Search for the cell housing the specified text and yield its (X, Y) center coordinate. 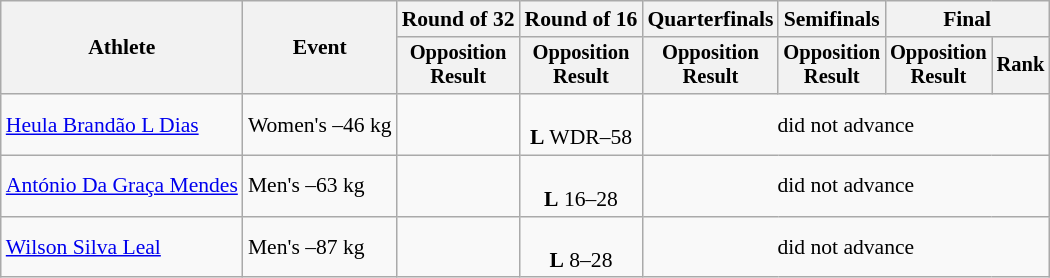
Women's –46 kg (320, 124)
Heula Brandão L Dias (122, 124)
Wilson Silva Leal (122, 248)
Men's –87 kg (320, 248)
Final (967, 19)
António Da Graça Mendes (122, 186)
Semifinals (832, 19)
L WDR–58 (582, 124)
Athlete (122, 48)
Men's –63 kg (320, 186)
Event (320, 48)
Round of 16 (582, 19)
Round of 32 (458, 19)
L 16–28 (582, 186)
Rank (1021, 66)
Quarterfinals (710, 19)
L 8–28 (582, 248)
